Find where the given text appears and provide that cell's center as (X, Y) coordinate. 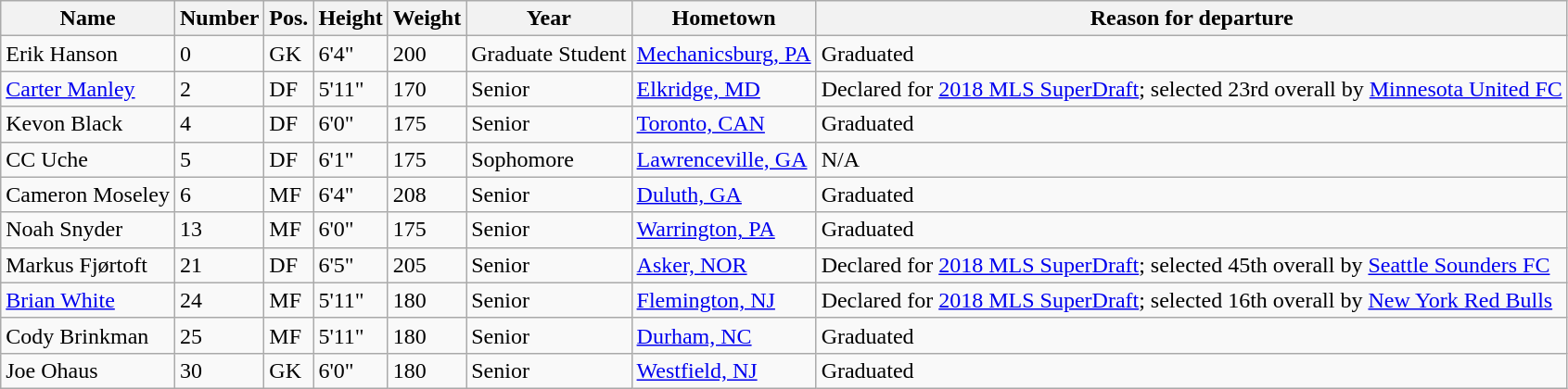
24 (219, 300)
Weight (427, 19)
Mechanicsburg, PA (723, 54)
Cody Brinkman (88, 335)
Declared for 2018 MLS SuperDraft; selected 23rd overall by Minnesota United FC (1192, 89)
6'1" (351, 159)
Asker, NOR (723, 265)
Markus Fjørtoft (88, 265)
Pos. (289, 19)
Warrington, PA (723, 230)
Flemington, NJ (723, 300)
Elkridge, MD (723, 89)
CC Uche (88, 159)
Toronto, CAN (723, 124)
6 (219, 194)
Cameron Moseley (88, 194)
5 (219, 159)
Joe Ohaus (88, 370)
Duluth, GA (723, 194)
4 (219, 124)
Hometown (723, 19)
Number (219, 19)
Graduate Student (549, 54)
Name (88, 19)
208 (427, 194)
200 (427, 54)
Brian White (88, 300)
N/A (1192, 159)
Carter Manley (88, 89)
0 (219, 54)
Noah Snyder (88, 230)
Declared for 2018 MLS SuperDraft; selected 16th overall by New York Red Bulls (1192, 300)
Height (351, 19)
30 (219, 370)
Year (549, 19)
170 (427, 89)
Kevon Black (88, 124)
Sophomore (549, 159)
6'5" (351, 265)
Declared for 2018 MLS SuperDraft; selected 45th overall by Seattle Sounders FC (1192, 265)
Durham, NC (723, 335)
Westfield, NJ (723, 370)
2 (219, 89)
21 (219, 265)
25 (219, 335)
Lawrenceville, GA (723, 159)
Erik Hanson (88, 54)
Reason for departure (1192, 19)
205 (427, 265)
13 (219, 230)
